Return (x, y) of the center of cell containing provided text 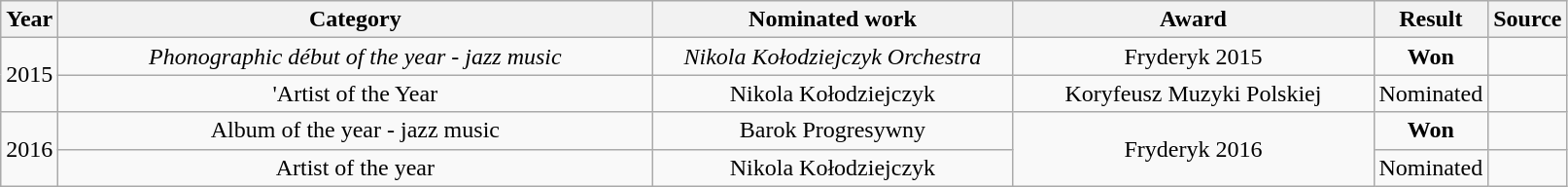
2015 (29, 75)
Category (356, 19)
Album of the year - jazz music (356, 131)
'Artist of the Year (356, 93)
Award (1194, 19)
Koryfeusz Muzyki Polskiej (1194, 93)
Nikola Kołodziejczyk Orchestra (832, 56)
Phonographic début of the year - jazz music (356, 56)
Barok Progresywny (832, 131)
Nominated work (832, 19)
Result (1431, 19)
Fryderyk 2016 (1194, 149)
Year (29, 19)
2016 (29, 149)
Source (1528, 19)
Artist of the year (356, 168)
Fryderyk 2015 (1194, 56)
